For the text-containing cell, return its midpoint in [X, Y] coordinate format. 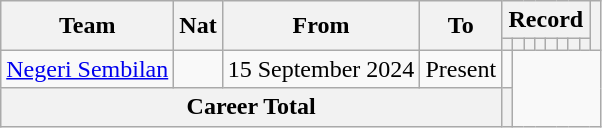
Negeri Sembilan [88, 69]
Team [88, 26]
To [461, 26]
15 September 2024 [321, 69]
Record [546, 20]
Nat [198, 26]
From [321, 26]
Career Total [252, 107]
Present [461, 69]
